Find where the given text appears and provide that cell's center as [X, Y] coordinate. 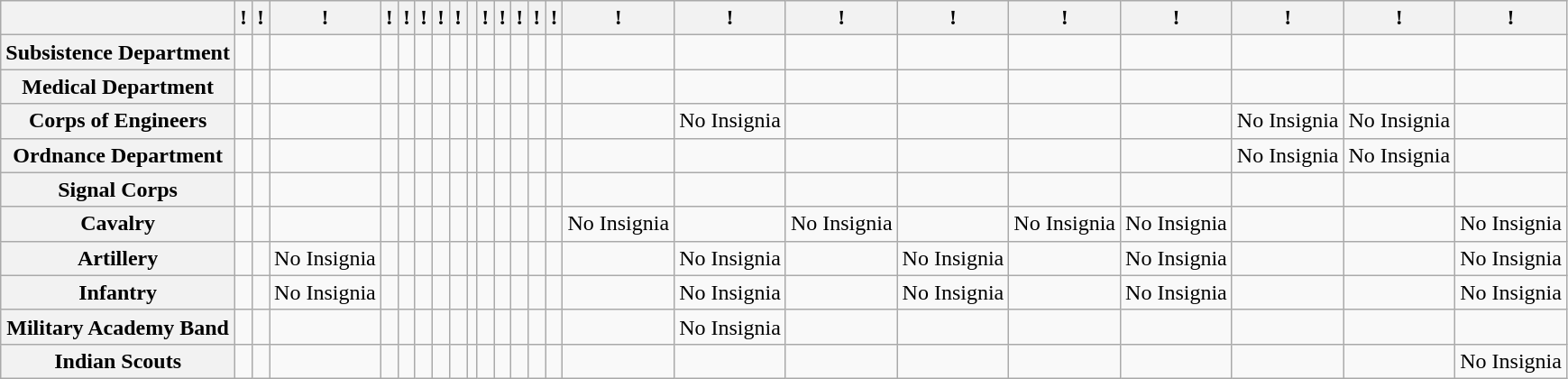
Indian Scouts [118, 361]
Signal Corps [118, 189]
Corps of Engineers [118, 121]
Medical Department [118, 87]
Military Academy Band [118, 327]
Infantry [118, 292]
Subsistence Department [118, 52]
Cavalry [118, 224]
Ordnance Department [118, 155]
Artillery [118, 258]
